Scan for the cell matching the given text and deliver its (x, y) coordinate at center. 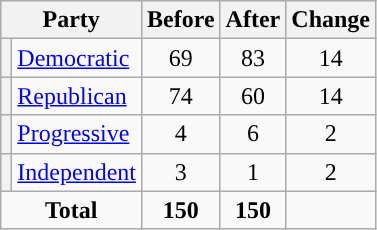
Independent (77, 172)
4 (180, 134)
6 (253, 134)
Progressive (77, 134)
74 (180, 96)
After (253, 20)
Change (331, 20)
Total (72, 210)
Democratic (77, 58)
Party (72, 20)
3 (180, 172)
60 (253, 96)
Republican (77, 96)
Before (180, 20)
69 (180, 58)
83 (253, 58)
1 (253, 172)
